Return the [x, y] coordinate for the center point of the cell that contains the specified text.  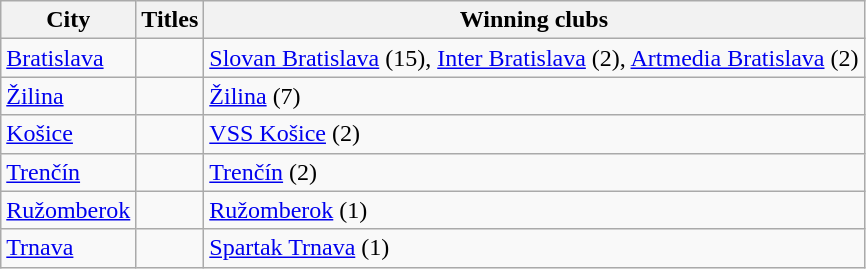
Ružomberok (1) [534, 210]
Trnava [68, 248]
VSS Košice (2) [534, 134]
Spartak Trnava (1) [534, 248]
Slovan Bratislava (15), Inter Bratislava (2), Artmedia Bratislava (2) [534, 58]
City [68, 20]
Titles [170, 20]
Žilina (7) [534, 96]
Trenčín [68, 172]
Košice [68, 134]
Trenčín (2) [534, 172]
Bratislava [68, 58]
Ružomberok [68, 210]
Žilina [68, 96]
Winning clubs [534, 20]
